Pinpoint the cell where the given text exists, returning its [x, y] midpoint coordinate. 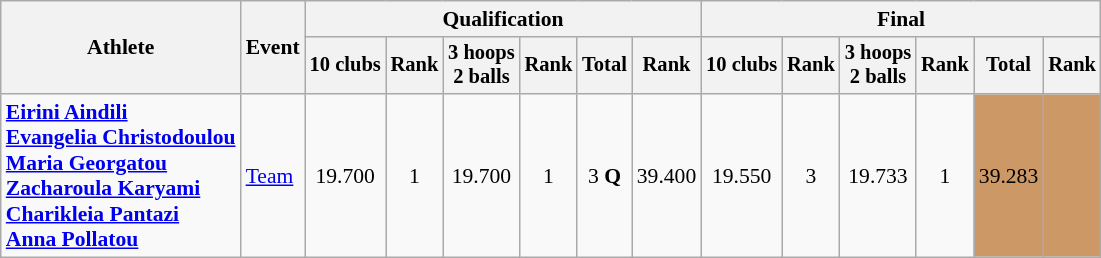
3 [811, 176]
Final [901, 19]
3 Q [604, 176]
Team [273, 176]
39.283 [1008, 176]
Event [273, 48]
19.550 [742, 176]
Athlete [121, 48]
Qualification [504, 19]
19.733 [878, 176]
39.400 [666, 176]
Eirini AindiliEvangelia ChristodoulouMaria GeorgatouZacharoula KaryamiCharikleia PantaziAnna Pollatou [121, 176]
